Pinpoint the cell where the given text exists, returning its (X, Y) midpoint coordinate. 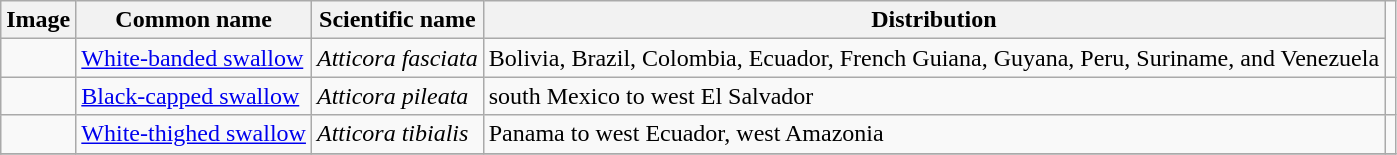
Atticora tibialis (397, 134)
Bolivia, Brazil, Colombia, Ecuador, French Guiana, Guyana, Peru, Suriname, and Venezuela (934, 58)
Distribution (934, 20)
Panama to west Ecuador, west Amazonia (934, 134)
Atticora pileata (397, 96)
White-banded swallow (194, 58)
Common name (194, 20)
Image (38, 20)
Black-capped swallow (194, 96)
Atticora fasciata (397, 58)
south Mexico to west El Salvador (934, 96)
Scientific name (397, 20)
White-thighed swallow (194, 134)
